Return [x, y] of the center of cell containing provided text 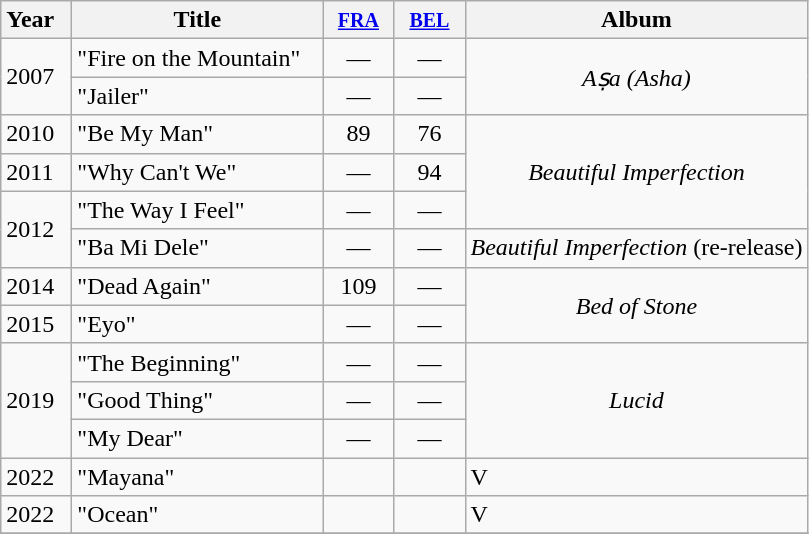
Beautiful Imperfection (re-release) [636, 248]
"Eyo" [198, 324]
94 [430, 172]
Year [36, 20]
Lucid [636, 400]
"Dead Again" [198, 286]
2019 [36, 400]
2014 [36, 286]
2012 [36, 229]
76 [430, 134]
"Mayana" [198, 477]
"Be My Man" [198, 134]
"My Dear" [198, 438]
"Ocean" [198, 515]
Aṣa (Asha) [636, 77]
FRA [358, 20]
Bed of Stone [636, 305]
"Fire on the Mountain" [198, 58]
Album [636, 20]
Title [198, 20]
"Why Can't We" [198, 172]
"Jailer" [198, 96]
"The Way I Feel" [198, 210]
2010 [36, 134]
2011 [36, 172]
BEL [430, 20]
2015 [36, 324]
109 [358, 286]
89 [358, 134]
"The Beginning" [198, 362]
Beautiful Imperfection [636, 172]
"Good Thing" [198, 400]
2007 [36, 77]
"Ba Mi Dele" [198, 248]
